Detect which cell encompasses the target text, then output its (x, y) center coordinate. 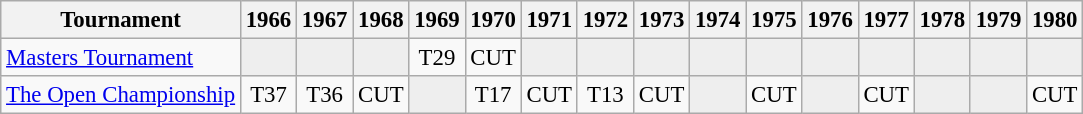
1970 (493, 20)
1973 (661, 20)
T36 (325, 95)
T17 (493, 95)
T13 (605, 95)
Tournament (121, 20)
1969 (437, 20)
1977 (886, 20)
1968 (381, 20)
1972 (605, 20)
1976 (830, 20)
T37 (268, 95)
1980 (1055, 20)
The Open Championship (121, 95)
1974 (718, 20)
T29 (437, 58)
1966 (268, 20)
1967 (325, 20)
1978 (942, 20)
1971 (549, 20)
1975 (774, 20)
Masters Tournament (121, 58)
1979 (998, 20)
